Search for the cell housing the specified text and yield its (x, y) center coordinate. 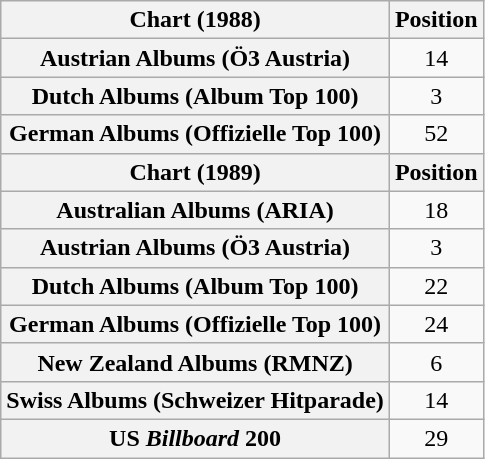
Australian Albums (ARIA) (196, 210)
US Billboard 200 (196, 438)
29 (436, 438)
New Zealand Albums (RMNZ) (196, 362)
6 (436, 362)
52 (436, 134)
22 (436, 286)
18 (436, 210)
Chart (1988) (196, 20)
Swiss Albums (Schweizer Hitparade) (196, 400)
24 (436, 324)
Chart (1989) (196, 172)
